Identify which cell holds the provided text, then report its [X, Y] central coordinate. 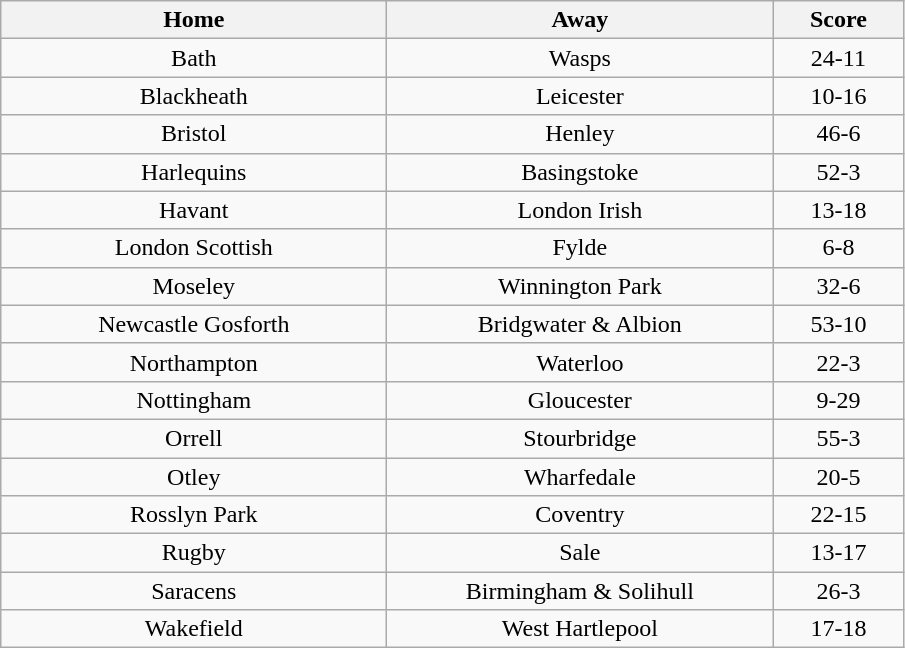
32-6 [838, 286]
Home [194, 20]
Havant [194, 210]
Northampton [194, 362]
Away [580, 20]
Bath [194, 58]
Sale [580, 553]
Henley [580, 134]
Fylde [580, 248]
London Irish [580, 210]
24-11 [838, 58]
Wasps [580, 58]
Birmingham & Solihull [580, 591]
Coventry [580, 515]
6-8 [838, 248]
Moseley [194, 286]
52-3 [838, 172]
Rugby [194, 553]
9-29 [838, 400]
53-10 [838, 324]
Score [838, 20]
Otley [194, 477]
13-18 [838, 210]
26-3 [838, 591]
Orrell [194, 438]
Bridgwater & Albion [580, 324]
Wharfedale [580, 477]
20-5 [838, 477]
22-15 [838, 515]
London Scottish [194, 248]
Gloucester [580, 400]
Rosslyn Park [194, 515]
Blackheath [194, 96]
West Hartlepool [580, 629]
Winnington Park [580, 286]
Harlequins [194, 172]
Basingstoke [580, 172]
Stourbridge [580, 438]
Wakefield [194, 629]
Waterloo [580, 362]
Newcastle Gosforth [194, 324]
10-16 [838, 96]
Saracens [194, 591]
46-6 [838, 134]
55-3 [838, 438]
Nottingham [194, 400]
Leicester [580, 96]
13-17 [838, 553]
17-18 [838, 629]
Bristol [194, 134]
22-3 [838, 362]
